Return [X, Y] of the center of cell containing provided text 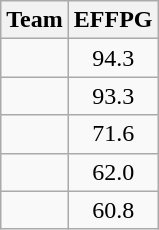
62.0 [113, 172]
93.3 [113, 96]
Team [35, 20]
71.6 [113, 134]
94.3 [113, 58]
60.8 [113, 210]
EFFPG [113, 20]
